For the text-containing cell, return its midpoint in (x, y) coordinate format. 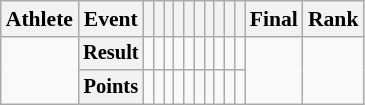
Rank (334, 19)
Result (111, 54)
Final (274, 19)
Athlete (40, 19)
Points (111, 87)
Event (111, 19)
